Output the (x, y) coordinate of the center of the cell containing the given text.  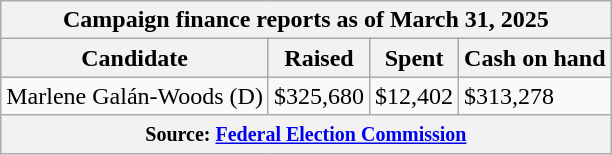
Cash on hand (535, 58)
Spent (414, 58)
Source: Federal Election Commission (306, 134)
$313,278 (535, 96)
$12,402 (414, 96)
Candidate (135, 58)
$325,680 (318, 96)
Campaign finance reports as of March 31, 2025 (306, 20)
Raised (318, 58)
Marlene Galán-Woods (D) (135, 96)
